Search for the cell housing the specified text and yield its (X, Y) center coordinate. 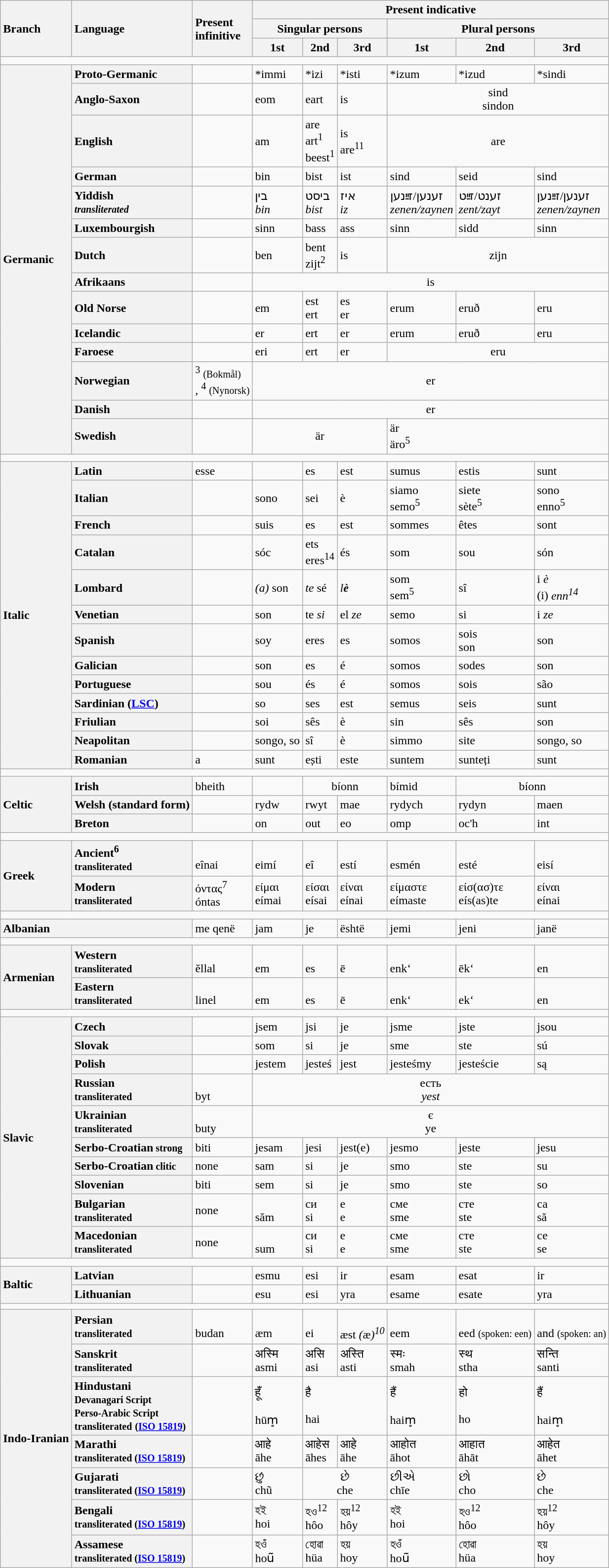
është (363, 928)
Marathitransliterated (ISO 15819) (132, 1451)
Portuguese (132, 684)
French (132, 525)
seis (495, 703)
είσ(ασ)τεeís(as)te (495, 894)
Indo-Iranian (36, 1438)
suis (278, 525)
æst (æ)10 (363, 1327)
Bulgariantransliterated (132, 1210)
janë (572, 928)
आहोतāhot (422, 1451)
Easterntransliterated (132, 993)
Presentinfinitive (222, 29)
lè (363, 588)
είσαιeísai (320, 894)
zijn (498, 255)
Norwegian (132, 381)
3 (Bokmål), 4 (Nynorsk) (222, 381)
sóc (278, 552)
eser (363, 308)
είμαστεeímaste (422, 894)
me qenë (222, 928)
Gujaratitransliterated (ISO 15819) (132, 1484)
Neapolitan (132, 741)
sodes (495, 665)
eînai (222, 858)
sú (572, 1045)
esame (422, 1294)
असिasi (320, 1360)
स्मःsmah (422, 1360)
Friulian (132, 722)
rydw (278, 804)
ביןbin (278, 202)
bímid (422, 786)
jeste (495, 1147)
są (572, 1064)
são (572, 684)
Sanskrittransliterated (132, 1360)
ĕllal (222, 961)
Czech (132, 1027)
זענט/זײַטzent/zayt (495, 202)
Lombard (132, 588)
*izum (422, 74)
sonoenno5 (572, 498)
jesteśmy (422, 1064)
jemi (422, 928)
eî (320, 858)
Catalan (132, 552)
int (572, 823)
अस्तिasti (363, 1360)
German (132, 177)
ביסטbist (320, 202)
bheith (222, 786)
bist (320, 177)
jest(e) (363, 1147)
είμαιeímai (278, 894)
Polish (132, 1064)
jste (495, 1027)
Celtic (36, 804)
linel (222, 993)
Slavic (36, 1138)
Romanian (132, 760)
sei (320, 498)
Welsh (standard form) (132, 804)
sietesète5 (495, 498)
Old Norse (132, 308)
te sé (320, 588)
săm (278, 1210)
omp (422, 823)
soy (278, 640)
esté (495, 858)
сеse (572, 1243)
Ancient6transliterated (132, 858)
sumus (422, 471)
eimí (278, 858)
out (320, 823)
eri (278, 352)
Italian (132, 498)
etseres14 (320, 552)
ēk‘ (495, 961)
सन्तिsanti (572, 1360)
äräro5 (498, 436)
eom (278, 100)
Serbo-Croatian strong (132, 1147)
ei (320, 1327)
buty (222, 1121)
eo (363, 823)
suntem (422, 760)
am (278, 141)
eres (320, 640)
estert (320, 308)
jsou (572, 1027)
Faroese (132, 352)
Macedoniantransliterated (132, 1243)
jesteś (320, 1064)
Westerntransliterated (132, 961)
eed (spoken: een) (495, 1327)
Spanish (132, 640)
sommes (422, 525)
esmu (278, 1275)
Persiantransliterated (132, 1327)
Yiddishtransliterated (132, 202)
sin (422, 722)
છીએchīe (422, 1484)
Armenian (36, 977)
sunteți (495, 760)
estis (495, 471)
Albanian (97, 928)
i ze (572, 614)
eem (422, 1327)
Russiantransliterated (132, 1090)
Luxembourgish (132, 228)
sum (278, 1243)
el ze (363, 614)
esmén (422, 858)
esate (495, 1294)
Assamesetransliterated (ISO 15819) (132, 1552)
हैhai (345, 1406)
Moderntransliterated (132, 894)
છોcho (495, 1484)
Swedish (132, 436)
byt (222, 1090)
ist (363, 177)
rwyt (320, 804)
sem (278, 1185)
ești (320, 760)
jam (278, 928)
*immi (278, 74)
su (572, 1166)
isare11 (363, 141)
Plural persons (498, 29)
sidd (495, 228)
Germanic (36, 259)
sam (278, 1166)
semus (422, 703)
site (495, 741)
jesam (278, 1147)
होho (495, 1406)
(a) son (278, 588)
bass (320, 228)
esu (278, 1294)
jest (363, 1064)
English (132, 141)
Latvian (132, 1275)
a (222, 760)
Sardinian (LSC) (132, 703)
eisí (572, 858)
Bengalitransliterated (ISO 15819) (132, 1517)
semo (422, 614)
איזiz (363, 202)
soi (278, 722)
bin (278, 177)
jestem (278, 1064)
són (572, 552)
Venetian (132, 614)
हूँhūm̥ (278, 1406)
æm (278, 1327)
jesu (572, 1147)
Breton (132, 823)
स्थstha (495, 1360)
simmo (422, 741)
Lithuanian (132, 1294)
ek‘ (495, 993)
єye (431, 1121)
છુંchũ (278, 1484)
Present indicative (431, 10)
Branch (36, 29)
jeni (495, 928)
Language (132, 29)
Icelandic (132, 333)
i è(i) enn14 (572, 588)
jsem (278, 1027)
jesi (320, 1147)
Italic (36, 615)
Danish (132, 409)
आहेसāhes (320, 1451)
Slovenian (132, 1185)
саsă (572, 1210)
eart (320, 100)
somsem5 (422, 588)
budan (222, 1327)
Latin (132, 471)
Slovak (132, 1045)
ben (278, 255)
rydyn (495, 804)
and (spoken: an) (572, 1327)
ses (320, 703)
jesteście (495, 1064)
Ukrainiantransliterated (132, 1121)
esse (222, 471)
sme (422, 1045)
अस्मिasmi (278, 1360)
areart1beest1 (320, 141)
oc'h (495, 823)
rydych (422, 804)
jsme (422, 1027)
*isti (363, 74)
siamosemo5 (422, 498)
esat (495, 1275)
sindsindon (498, 100)
maen (572, 804)
on (278, 823)
Dutch (132, 255)
HindustaniDevanagari ScriptPerso-Arabic Scripttransliterated (ISO 15819) (132, 1406)
ass (363, 228)
Singular persons (320, 29)
Galician (132, 665)
sois (495, 684)
естьyest (431, 1090)
Proto-Germanic (132, 74)
Greek (36, 876)
este (363, 760)
êtes (495, 525)
*sindi (572, 74)
jesmo (422, 1147)
are (498, 141)
är (320, 436)
*izud (495, 74)
Afrikaans (132, 282)
estí (363, 858)
Anglo-Saxon (132, 100)
esam (422, 1275)
seid (495, 177)
sono (278, 498)
sont (572, 525)
soisson (495, 640)
όντας7óntas (222, 894)
jsi (320, 1027)
Serbo-Croatian clitic (132, 1166)
आहातāhāt (495, 1451)
bentzijt2 (320, 255)
te si (320, 614)
Baltic (36, 1285)
*izi (320, 74)
आहेतāhet (572, 1451)
Irish (132, 786)
mae (363, 804)
